Scan for the cell matching the given text and deliver its [X, Y] coordinate at center. 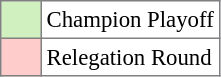
Relegation Round [130, 57]
Champion Playoff [130, 20]
